Capture the cell that displays the provided text and extract its (x, y) central coordinate. 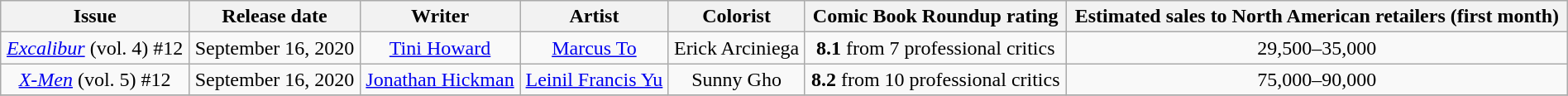
Tini Howard (440, 48)
Colorist (736, 17)
Marcus To (595, 48)
Comic Book Roundup rating (935, 17)
8.2 from 10 professional critics (935, 79)
Release date (275, 17)
Issue (95, 17)
Sunny Gho (736, 79)
Estimated sales to North American retailers (first month) (1317, 17)
29,500–35,000 (1317, 48)
Writer (440, 17)
Jonathan Hickman (440, 79)
Leinil Francis Yu (595, 79)
X-Men (vol. 5) #12 (95, 79)
Excalibur (vol. 4) #12 (95, 48)
Artist (595, 17)
Erick Arciniega (736, 48)
75,000–90,000 (1317, 79)
8.1 from 7 professional critics (935, 48)
